For the text-containing cell, return its midpoint in [X, Y] coordinate format. 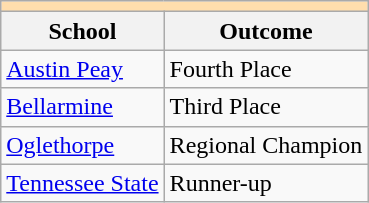
Runner-up [266, 183]
Tennessee State [82, 183]
School [82, 31]
Bellarmine [82, 107]
Outcome [266, 31]
Third Place [266, 107]
Oglethorpe [82, 145]
Fourth Place [266, 69]
Austin Peay [82, 69]
Regional Champion [266, 145]
